Determine the (x, y) coordinate at the center of the cell enclosing the given text.  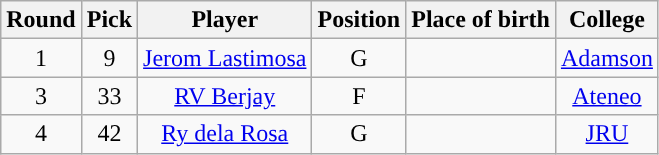
4 (41, 134)
F (359, 96)
RV Berjay (225, 96)
9 (109, 58)
Position (359, 20)
1 (41, 58)
Ateneo (606, 96)
42 (109, 134)
Place of birth (481, 20)
JRU (606, 134)
Round (41, 20)
College (606, 20)
Ry dela Rosa (225, 134)
Player (225, 20)
Pick (109, 20)
Adamson (606, 58)
33 (109, 96)
3 (41, 96)
Jerom Lastimosa (225, 58)
